Determine the [x, y] coordinate at the center of the cell enclosing the given text.  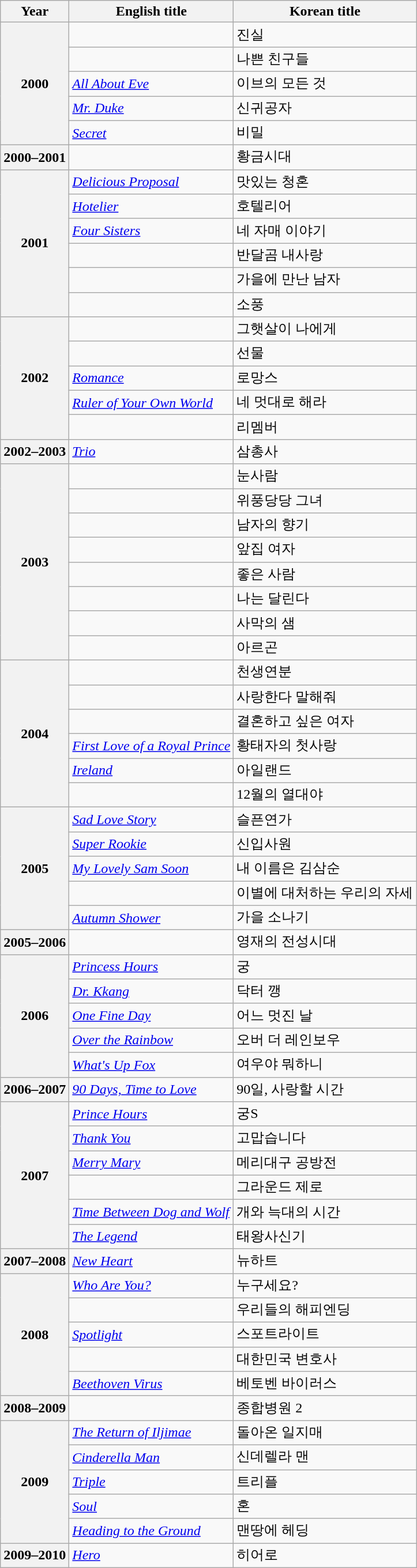
12월의 열대야 [325, 795]
리멤버 [325, 428]
Korean title [325, 12]
호텔리어 [325, 206]
메리대구 공방전 [325, 1163]
내 이름은 김삼순 [325, 869]
90일, 사랑할 시간 [325, 1089]
종합병원 2 [325, 1408]
Super Rookie [151, 844]
Soul [151, 1506]
One Fine Day [151, 1015]
2005 [35, 869]
Spotlight [151, 1335]
태왕사신기 [325, 1237]
황태자의 첫사랑 [325, 746]
The Return of Iljimae [151, 1433]
Hotelier [151, 206]
2000–2001 [35, 158]
Who Are You? [151, 1286]
이별에 대처하는 우리의 자세 [325, 893]
소풍 [325, 304]
Time Between Dog and Wolf [151, 1212]
2004 [35, 733]
2002–2003 [35, 452]
삼총사 [325, 452]
Heading to the Ground [151, 1531]
그라운드 제로 [325, 1187]
나는 달린다 [325, 599]
가을 소나기 [325, 917]
누구세요? [325, 1286]
Thank You [151, 1139]
스포트라이트 [325, 1335]
맛있는 청혼 [325, 182]
First Love of a Royal Prince [151, 746]
2006–2007 [35, 1089]
남자의 향기 [325, 526]
대한민국 변호사 [325, 1359]
나쁜 친구들 [325, 59]
Autumn Shower [151, 917]
히어로 [325, 1556]
Delicious Proposal [151, 182]
맨땅에 헤딩 [325, 1531]
영재의 전성시대 [325, 943]
가을에 만난 남자 [325, 280]
Ireland [151, 771]
반달곰 내사랑 [325, 256]
The Legend [151, 1237]
Cinderella Man [151, 1457]
여우야 뭐하니 [325, 1065]
Prince Hours [151, 1114]
결혼하고 싶은 여자 [325, 721]
개와 늑대의 시간 [325, 1212]
황금시대 [325, 158]
위풍당당 그녀 [325, 501]
Princess Hours [151, 967]
Four Sisters [151, 231]
2006 [35, 1015]
고맙습니다 [325, 1139]
Merry Mary [151, 1163]
닥터 깽 [325, 991]
Beethoven Virus [151, 1384]
눈사람 [325, 476]
혼 [325, 1506]
2003 [35, 562]
궁S [325, 1114]
2008–2009 [35, 1408]
네 멋대로 해라 [325, 402]
2005–2006 [35, 943]
Ruler of Your Own World [151, 402]
Romance [151, 378]
뉴하트 [325, 1261]
Over the Rainbow [151, 1041]
2000 [35, 84]
로망스 [325, 378]
돌아온 일지매 [325, 1433]
Sad Love Story [151, 819]
All About Eve [151, 84]
선물 [325, 354]
Hero [151, 1556]
신입사원 [325, 844]
진실 [325, 35]
사랑한다 말해줘 [325, 697]
그햇살이 나에게 [325, 330]
이브의 모든 것 [325, 84]
My Lovely Sam Soon [151, 869]
천생연분 [325, 672]
2008 [35, 1335]
네 자매 이야기 [325, 231]
아일랜드 [325, 771]
신귀공자 [325, 108]
앞집 여자 [325, 550]
Trio [151, 452]
슬픈연가 [325, 819]
신데렐라 맨 [325, 1457]
궁 [325, 967]
Secret [151, 133]
2007–2008 [35, 1261]
New Heart [151, 1261]
2007 [35, 1176]
베토벤 바이러스 [325, 1384]
좋은 사람 [325, 574]
90 Days, Time to Love [151, 1089]
트리플 [325, 1482]
Dr. Kkang [151, 991]
English title [151, 12]
Year [35, 12]
2009–2010 [35, 1556]
우리들의 해피엔딩 [325, 1310]
사막의 샘 [325, 624]
Mr. Duke [151, 108]
오버 더 레인보우 [325, 1041]
아르곤 [325, 648]
2001 [35, 243]
Triple [151, 1482]
What's Up Fox [151, 1065]
비밀 [325, 133]
어느 멋진 날 [325, 1015]
2009 [35, 1482]
2002 [35, 378]
